Scan for the cell matching the given text and deliver its (x, y) coordinate at center. 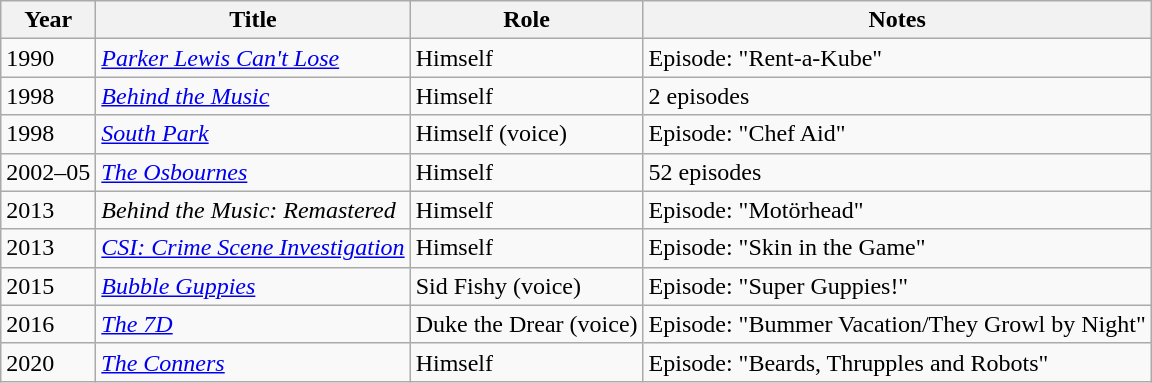
Notes (897, 20)
Episode: "Beards, Thrupples and Robots" (897, 362)
Episode: "Super Guppies!" (897, 286)
Sid Fishy (voice) (526, 286)
South Park (253, 134)
CSI: Crime Scene Investigation (253, 248)
Behind the Music: Remastered (253, 210)
Episode: "Skin in the Game" (897, 248)
Episode: "Bummer Vacation/They Growl by Night" (897, 324)
The Osbournes (253, 172)
52 episodes (897, 172)
Role (526, 20)
2016 (48, 324)
Parker Lewis Can't Lose (253, 58)
Bubble Guppies (253, 286)
The 7D (253, 324)
Title (253, 20)
The Conners (253, 362)
Duke the Drear (voice) (526, 324)
Behind the Music (253, 96)
1990 (48, 58)
2015 (48, 286)
Year (48, 20)
Episode: "Rent-a-Kube" (897, 58)
2020 (48, 362)
Episode: "Motörhead" (897, 210)
2 episodes (897, 96)
Episode: "Chef Aid" (897, 134)
2002–05 (48, 172)
Himself (voice) (526, 134)
